Provide the (x, y) coordinate of the cell's center where the given text is located.  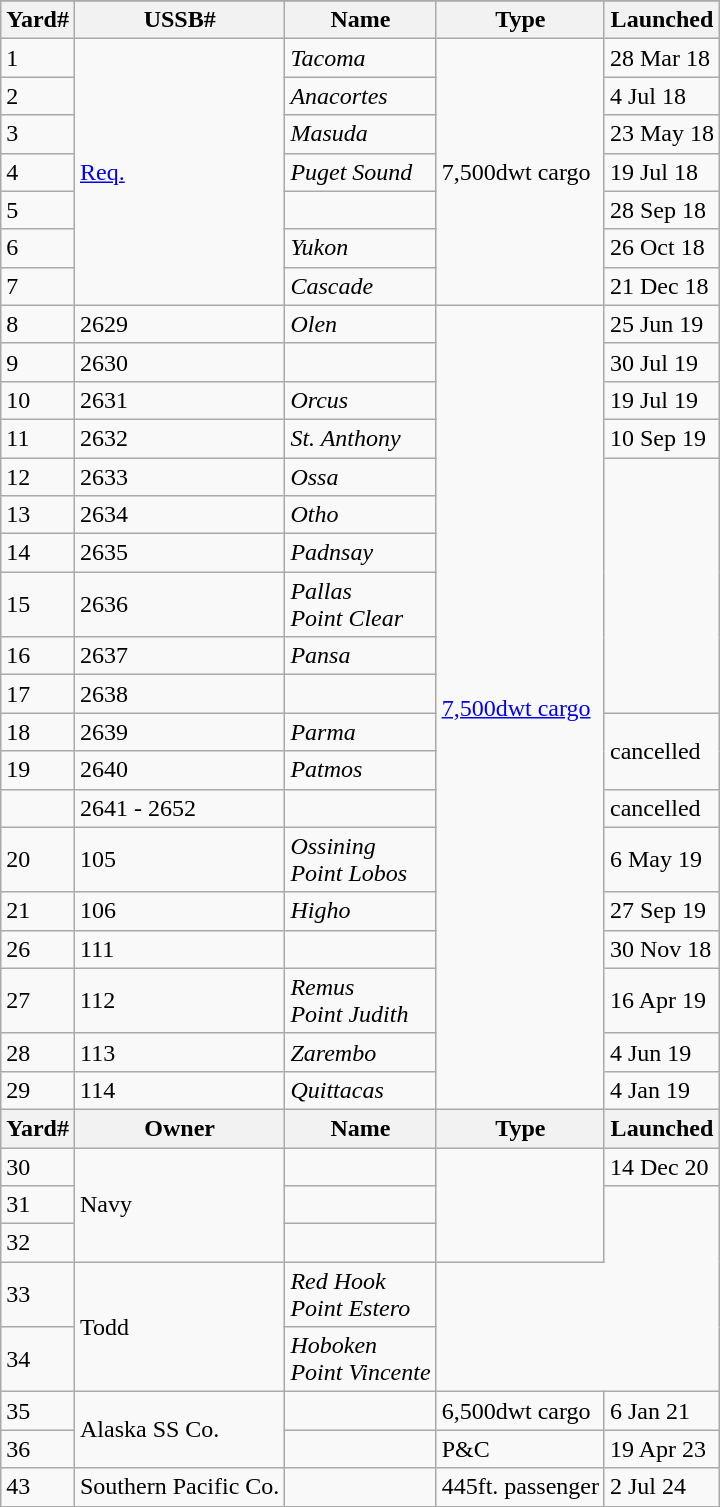
19 Jul 19 (662, 400)
43 (38, 1487)
USSB# (179, 20)
Otho (360, 515)
16 Apr 19 (662, 1000)
6,500dwt cargo (520, 1411)
Higho (360, 911)
Cascade (360, 286)
Olen (360, 324)
25 Jun 19 (662, 324)
Todd (179, 1327)
3 (38, 134)
26 Oct 18 (662, 248)
2639 (179, 732)
Yukon (360, 248)
Zarembo (360, 1052)
2635 (179, 553)
36 (38, 1449)
32 (38, 1243)
9 (38, 362)
23 May 18 (662, 134)
2631 (179, 400)
OssiningPoint Lobos (360, 860)
Padnsay (360, 553)
17 (38, 694)
4 Jul 18 (662, 96)
27 Sep 19 (662, 911)
31 (38, 1205)
29 (38, 1090)
PallasPoint Clear (360, 604)
2630 (179, 362)
Southern Pacific Co. (179, 1487)
4 Jan 19 (662, 1090)
13 (38, 515)
6 (38, 248)
19 (38, 770)
2641 - 2652 (179, 808)
27 (38, 1000)
33 (38, 1294)
14 Dec 20 (662, 1167)
Puget Sound (360, 172)
2637 (179, 656)
Owner (179, 1128)
Req. (179, 172)
Orcus (360, 400)
2634 (179, 515)
Ossa (360, 477)
34 (38, 1360)
6 May 19 (662, 860)
2636 (179, 604)
26 (38, 949)
Navy (179, 1205)
P&C (520, 1449)
St. Anthony (360, 438)
14 (38, 553)
2629 (179, 324)
2 Jul 24 (662, 1487)
4 Jun 19 (662, 1052)
8 (38, 324)
2640 (179, 770)
10 (38, 400)
12 (38, 477)
HobokenPoint Vincente (360, 1360)
Tacoma (360, 58)
6 Jan 21 (662, 1411)
111 (179, 949)
2 (38, 96)
Red HookPoint Estero (360, 1294)
114 (179, 1090)
19 Apr 23 (662, 1449)
Parma (360, 732)
35 (38, 1411)
30 Nov 18 (662, 949)
20 (38, 860)
21 Dec 18 (662, 286)
Pansa (360, 656)
21 (38, 911)
4 (38, 172)
RemusPoint Judith (360, 1000)
7 (38, 286)
Quittacas (360, 1090)
15 (38, 604)
2638 (179, 694)
Anacortes (360, 96)
11 (38, 438)
19 Jul 18 (662, 172)
5 (38, 210)
113 (179, 1052)
112 (179, 1000)
2632 (179, 438)
106 (179, 911)
30 (38, 1167)
Patmos (360, 770)
2633 (179, 477)
28 Sep 18 (662, 210)
18 (38, 732)
28 Mar 18 (662, 58)
28 (38, 1052)
Masuda (360, 134)
30 Jul 19 (662, 362)
16 (38, 656)
105 (179, 860)
Alaska SS Co. (179, 1430)
1 (38, 58)
10 Sep 19 (662, 438)
445ft. passenger (520, 1487)
